Scan for the cell matching the given text and deliver its (x, y) coordinate at center. 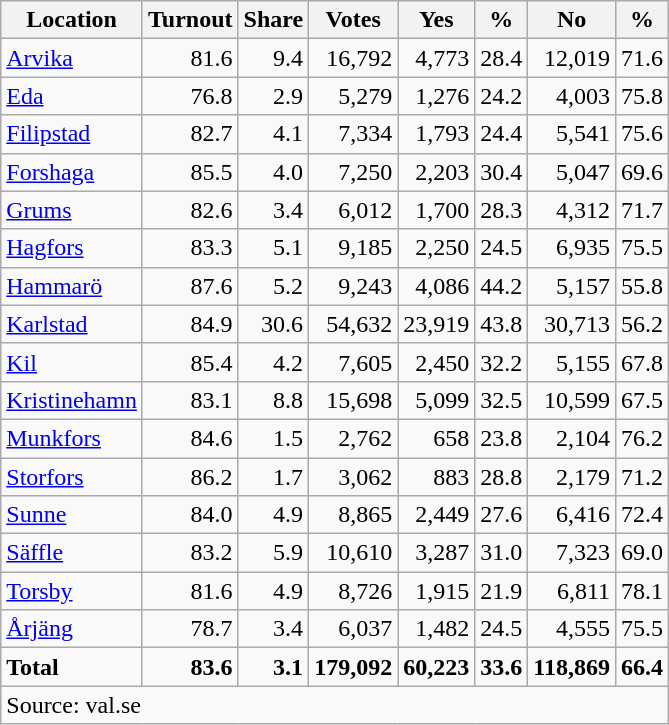
84.9 (190, 324)
12,019 (572, 58)
1.7 (274, 477)
56.2 (642, 324)
1,700 (436, 210)
7,334 (354, 134)
24.4 (502, 134)
5.1 (274, 248)
2,179 (572, 477)
72.4 (642, 515)
Total (72, 667)
69.6 (642, 172)
76.8 (190, 96)
5,279 (354, 96)
6,935 (572, 248)
2.9 (274, 96)
8,726 (354, 591)
Kristinehamn (72, 400)
2,203 (436, 172)
Sunne (72, 515)
Hagfors (72, 248)
10,599 (572, 400)
4,555 (572, 629)
5,155 (572, 362)
1,793 (436, 134)
Karlstad (72, 324)
28.8 (502, 477)
21.9 (502, 591)
54,632 (354, 324)
44.2 (502, 286)
4,086 (436, 286)
Kil (72, 362)
32.5 (502, 400)
Storfors (72, 477)
84.6 (190, 438)
2,250 (436, 248)
83.2 (190, 553)
Arvika (72, 58)
7,250 (354, 172)
118,869 (572, 667)
32.2 (502, 362)
Säffle (72, 553)
1,482 (436, 629)
28.4 (502, 58)
78.7 (190, 629)
1.5 (274, 438)
6,811 (572, 591)
15,698 (354, 400)
Turnout (190, 20)
4.0 (274, 172)
83.3 (190, 248)
30,713 (572, 324)
6,416 (572, 515)
2,104 (572, 438)
5,541 (572, 134)
5,157 (572, 286)
75.6 (642, 134)
8,865 (354, 515)
31.0 (502, 553)
75.8 (642, 96)
9,185 (354, 248)
Share (274, 20)
83.6 (190, 667)
76.2 (642, 438)
Yes (436, 20)
24.2 (502, 96)
66.4 (642, 667)
9,243 (354, 286)
1,915 (436, 591)
27.6 (502, 515)
82.6 (190, 210)
3,062 (354, 477)
6,037 (354, 629)
658 (436, 438)
6,012 (354, 210)
5,099 (436, 400)
43.8 (502, 324)
3,287 (436, 553)
84.0 (190, 515)
Filipstad (72, 134)
179,092 (354, 667)
85.4 (190, 362)
60,223 (436, 667)
5.9 (274, 553)
8.8 (274, 400)
7,605 (354, 362)
Forshaga (72, 172)
5,047 (572, 172)
82.7 (190, 134)
1,276 (436, 96)
2,762 (354, 438)
69.0 (642, 553)
Location (72, 20)
16,792 (354, 58)
2,450 (436, 362)
2,449 (436, 515)
3.1 (274, 667)
23.8 (502, 438)
5.2 (274, 286)
28.3 (502, 210)
Votes (354, 20)
86.2 (190, 477)
55.8 (642, 286)
83.1 (190, 400)
30.4 (502, 172)
78.1 (642, 591)
67.5 (642, 400)
67.8 (642, 362)
85.5 (190, 172)
Munkfors (72, 438)
Hammarö (72, 286)
7,323 (572, 553)
71.2 (642, 477)
Torsby (72, 591)
71.7 (642, 210)
Grums (72, 210)
71.6 (642, 58)
4,003 (572, 96)
No (572, 20)
10,610 (354, 553)
4.1 (274, 134)
Source: val.se (335, 705)
9.4 (274, 58)
87.6 (190, 286)
Eda (72, 96)
4.2 (274, 362)
4,312 (572, 210)
33.6 (502, 667)
30.6 (274, 324)
4,773 (436, 58)
23,919 (436, 324)
883 (436, 477)
Årjäng (72, 629)
